Capture the cell that displays the provided text and extract its (X, Y) central coordinate. 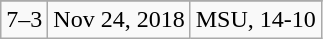
7–3 (24, 20)
Nov 24, 2018 (119, 20)
MSU, 14-10 (256, 20)
